Output the (x, y) coordinate of the center of the cell containing the given text.  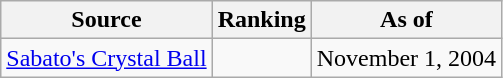
November 1, 2004 (406, 58)
Sabato's Crystal Ball (106, 58)
As of (406, 20)
Ranking (262, 20)
Source (106, 20)
